Detect which cell encompasses the target text, then output its (x, y) center coordinate. 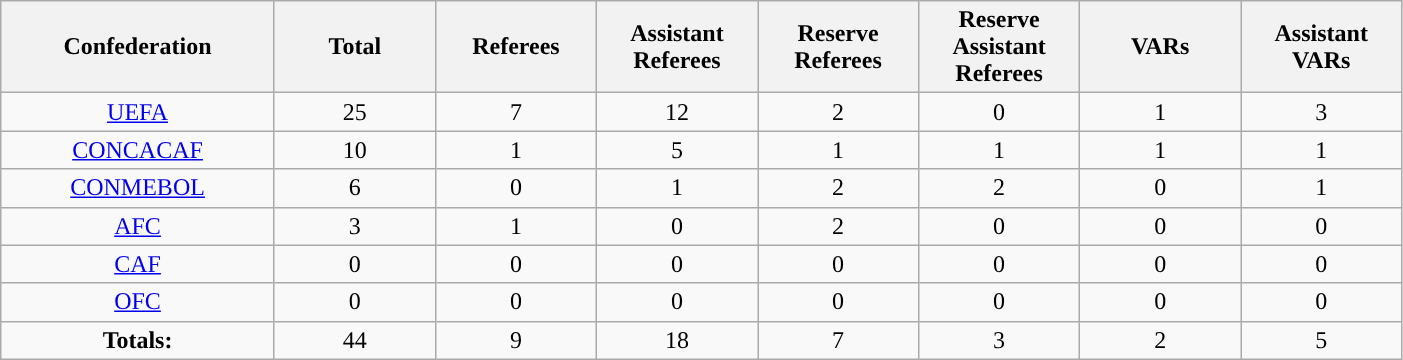
12 (676, 112)
25 (354, 112)
Referees (516, 47)
10 (354, 150)
Reserve Referees (838, 47)
9 (516, 340)
18 (676, 340)
Assistant VARs (1322, 47)
Reserve Assistant Referees (1000, 47)
Confederation (138, 47)
AFC (138, 226)
OFC (138, 302)
Totals: (138, 340)
VARs (1160, 47)
UEFA (138, 112)
AssistantReferees (676, 47)
44 (354, 340)
CONMEBOL (138, 188)
6 (354, 188)
CONCACAF (138, 150)
CAF (138, 264)
Total (354, 47)
